Return the (x, y) coordinate for the center point of the cell that contains the specified text.  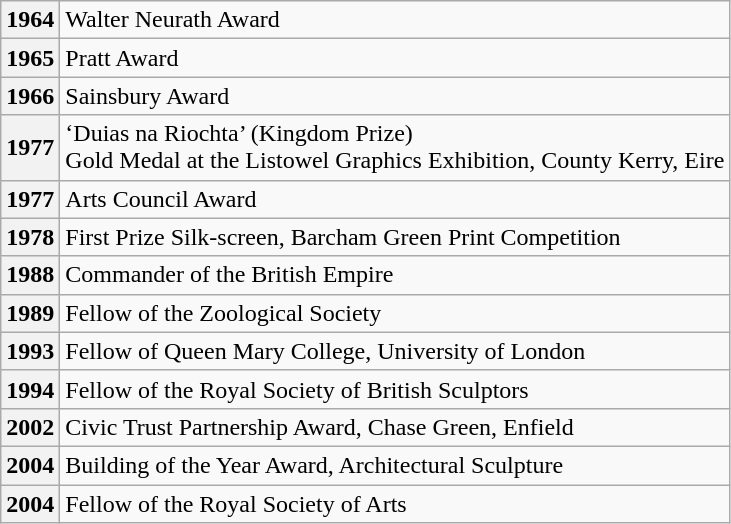
1994 (30, 389)
1966 (30, 96)
Fellow of the Zoological Society (395, 313)
‘Duias na Riochta’ (Kingdom Prize)Gold Medal at the Listowel Graphics Exhibition, County Kerry, Eire (395, 148)
Arts Council Award (395, 199)
1989 (30, 313)
1988 (30, 275)
Pratt Award (395, 58)
1978 (30, 237)
Fellow of the Royal Society of British Sculptors (395, 389)
First Prize Silk-screen, Barcham Green Print Competition (395, 237)
2002 (30, 427)
Building of the Year Award, Architectural Sculpture (395, 465)
Fellow of Queen Mary College, University of London (395, 351)
Walter Neurath Award (395, 20)
1993 (30, 351)
Civic Trust Partnership Award, Chase Green, Enfield (395, 427)
1964 (30, 20)
Commander of the British Empire (395, 275)
Fellow of the Royal Society of Arts (395, 503)
1965 (30, 58)
Sainsbury Award (395, 96)
